Locate the cell with the specified text and output its [X, Y] center coordinate. 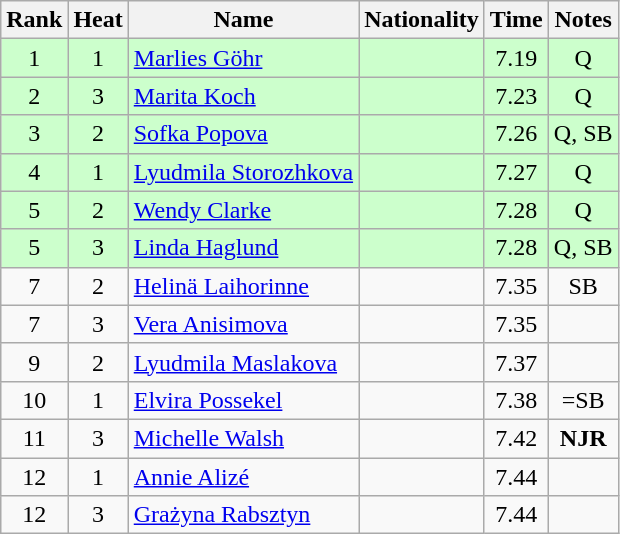
Lyudmila Storozhkova [243, 172]
Grażyna Rabsztyn [243, 515]
10 [34, 400]
7.19 [516, 58]
Sofka Popova [243, 134]
Linda Haglund [243, 248]
Lyudmila Maslakova [243, 362]
7.38 [516, 400]
=SB [583, 400]
Name [243, 20]
Elvira Possekel [243, 400]
7.26 [516, 134]
Vera Anisimova [243, 324]
7.37 [516, 362]
Time [516, 20]
11 [34, 438]
Heat [98, 20]
4 [34, 172]
Annie Alizé [243, 477]
NJR [583, 438]
Marita Koch [243, 96]
9 [34, 362]
Nationality [422, 20]
Helinä Laihorinne [243, 286]
Wendy Clarke [243, 210]
Michelle Walsh [243, 438]
7.42 [516, 438]
Rank [34, 20]
7.23 [516, 96]
Marlies Göhr [243, 58]
Notes [583, 20]
7.27 [516, 172]
SB [583, 286]
